Output the (X, Y) coordinate of the center of the cell containing the given text.  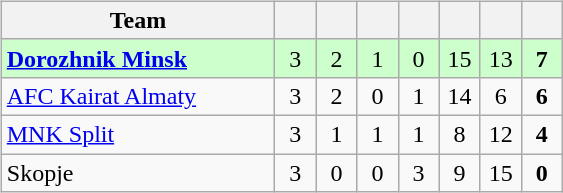
4 (542, 134)
13 (500, 58)
9 (460, 173)
Skopje (138, 173)
8 (460, 134)
Dorozhnik Minsk (138, 58)
MNK Split (138, 134)
7 (542, 58)
12 (500, 134)
14 (460, 96)
AFC Kairat Almaty (138, 96)
Team (138, 20)
